Search for the cell housing the specified text and yield its (X, Y) center coordinate. 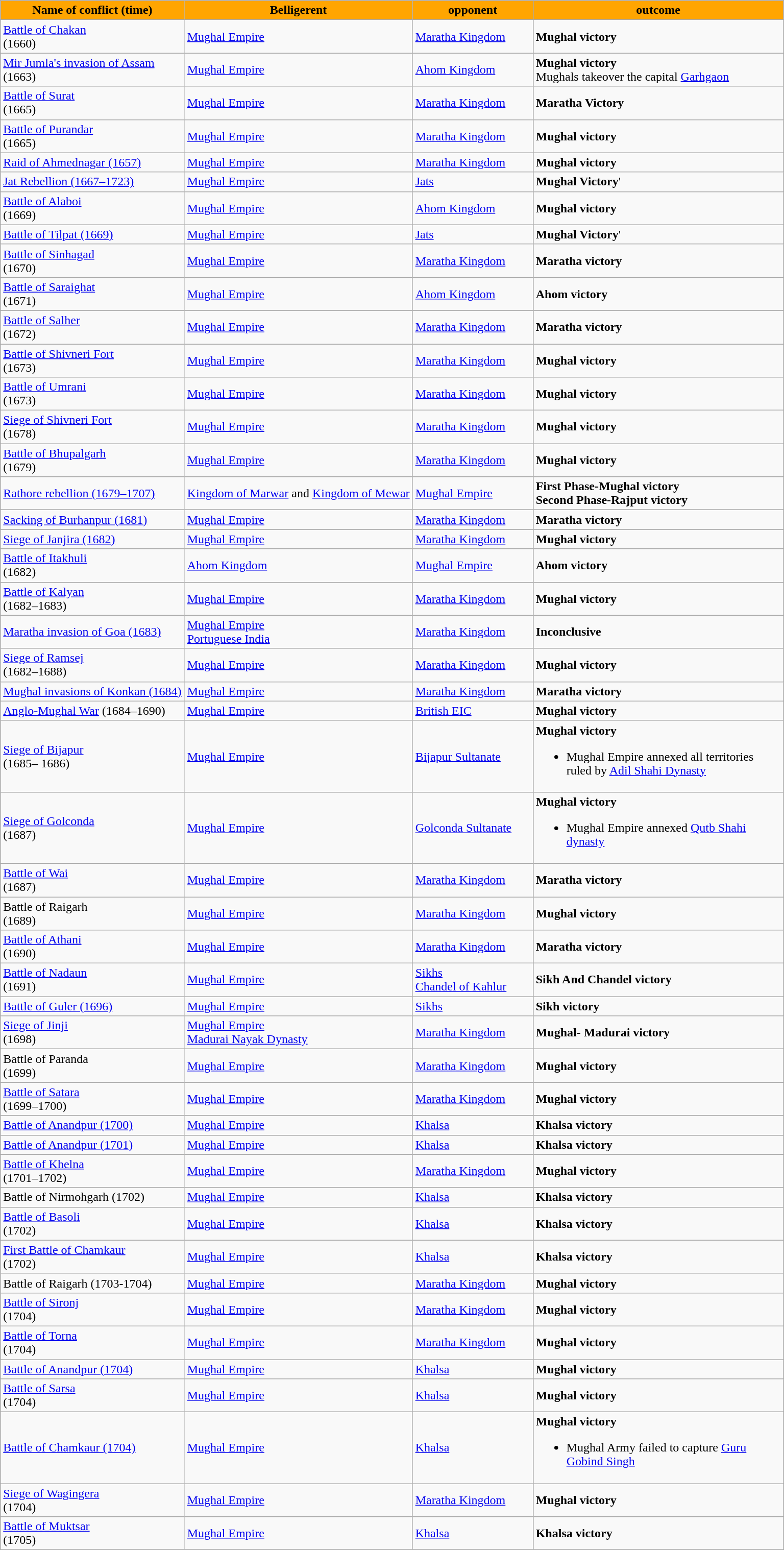
Battle of Sironj(1704) (92, 1309)
Mughal victoryMughal Empire annexed all territories ruled by Adil Shahi Dynasty (658, 756)
First Battle of Chamkaur(1702) (92, 1257)
Battle of Bhupalgarh(1679) (92, 461)
First Phase-Mughal victory Second Phase-Rajput victory (658, 493)
Jat Rebellion (1667–1723) (92, 182)
Battle of Chakan(1660) (92, 37)
Battle of Satara(1699–1700) (92, 1099)
Battle of Saraighat(1671) (92, 294)
Battle of Itakhuli(1682) (92, 566)
Siege of Shivneri Fort(1678) (92, 427)
Siege of Ramsej(1682–1688) (92, 665)
Mughal victoryMughal Empire annexed Qutb Shahi dynasty (658, 828)
Sikh victory (658, 1006)
Rathore rebellion (1679–1707) (92, 493)
Sacking of Burhanpur (1681) (92, 520)
Golconda Sultanate (473, 828)
Battle of Raigarh(1689) (92, 913)
British EIC (473, 711)
Anglo-Mughal War (1684–1690) (92, 711)
Bijapur Sultanate (473, 756)
Mughal victoryMughal Army failed to capture Guru Gobind Singh (658, 1448)
Battle of Sinhagad(1670) (92, 260)
Mughal victoryMughals takeover the capital Garhgaon (658, 69)
Battle of Nirmohgarh (1702) (92, 1197)
Name of conflict (time) (92, 10)
Raid of Ahmednagar (1657) (92, 162)
Kingdom of Marwar and Kingdom of Mewar (298, 493)
Siege of Jinji(1698) (92, 1032)
Mughal EmpirePortuguese India (298, 632)
Battle of Nadaun(1691) (92, 980)
Mir Jumla's invasion of Assam(1663) (92, 69)
Battle of Anandpur (1704) (92, 1369)
Battle of Sarsa(1704) (92, 1396)
Battle of Umrani(1673) (92, 394)
Battle of Basoli(1702) (92, 1223)
Battle of Torna(1704) (92, 1343)
Battle of Athani(1690) (92, 947)
Battle of Khelna(1701–1702) (92, 1171)
Inconclusive (658, 632)
Mughal- Madurai victory (658, 1032)
Sikhs Chandel of Kahlur (473, 980)
Battle of Paranda(1699) (92, 1066)
Battle of Wai(1687) (92, 880)
Maratha invasion of Goa (1683) (92, 632)
Battle of Anandpur (1700) (92, 1125)
Sikh And Chandel victory (658, 980)
Battle of Surat(1665) (92, 103)
Battle of Purandar(1665) (92, 136)
Mughal Empire Madurai Nayak Dynasty (298, 1032)
Belligerent (298, 10)
Battle of Anandpur (1701) (92, 1145)
Battle of Salher(1672) (92, 327)
Battle of Shivneri Fort(1673) (92, 360)
Battle of Muktsar(1705) (92, 1534)
Battle of Tilpat (1669) (92, 234)
Siege of Wagingera(1704) (92, 1500)
opponent (473, 10)
Siege of Golconda(1687) (92, 828)
Battle of Chamkaur (1704) (92, 1448)
Battle of Kalyan(1682–1683) (92, 598)
Mughal invasions of Konkan (1684) (92, 691)
Battle of Guler (1696) (92, 1006)
Maratha Victory (658, 103)
Siege of Bijapur(1685– 1686) (92, 756)
Battle of Raigarh (1703-1704) (92, 1283)
Battle of Alaboi(1669) (92, 208)
Siege of Janjira (1682) (92, 539)
Sikhs (473, 1006)
outcome (658, 10)
